Provide the (x, y) coordinate of the cell's center where the given text is located.  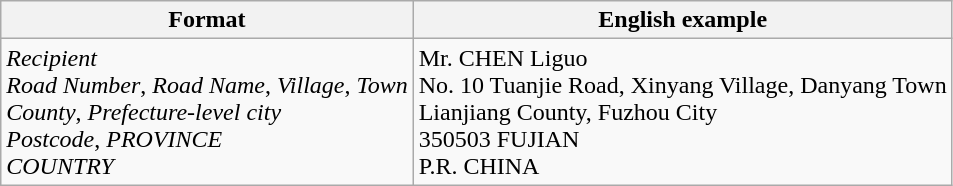
Mr. CHEN LiguoNo. 10 Tuanjie Road, Xinyang Village, Danyang TownLianjiang County, Fuzhou City350503 FUJIANP.R. CHINA (682, 112)
English example (682, 20)
Format (207, 20)
RecipientRoad Number, Road Name, Village, TownCounty, Prefecture-level cityPostcode, PROVINCECOUNTRY (207, 112)
